Pinpoint the cell where the given text exists, returning its [X, Y] midpoint coordinate. 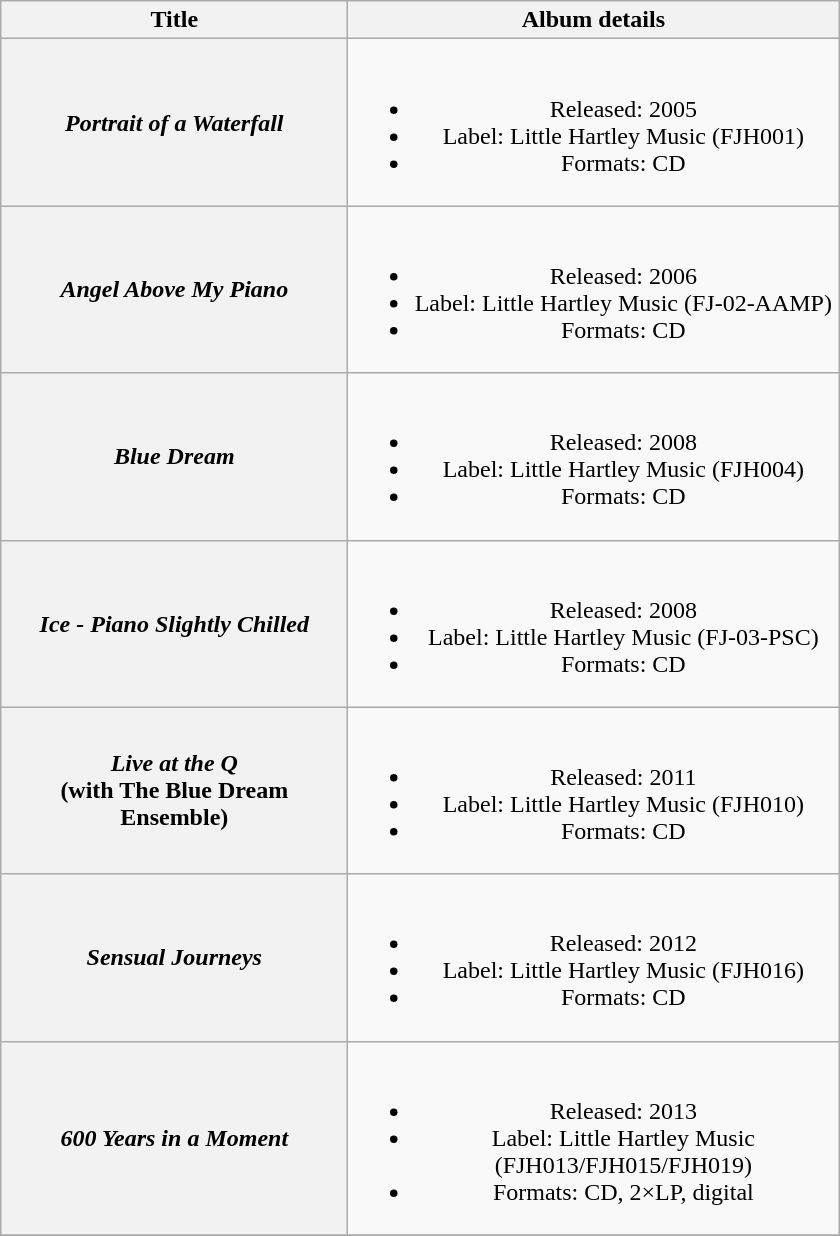
Released: 2013Label: Little Hartley Music (FJH013/FJH015/FJH019)Formats: CD, 2×LP, digital [594, 1138]
Released: 2006Label: Little Hartley Music (FJ-02-AAMP)Formats: CD [594, 290]
Released: 2011Label: Little Hartley Music (FJH010)Formats: CD [594, 790]
Released: 2005Label: Little Hartley Music (FJH001)Formats: CD [594, 122]
Live at the Q (with The Blue Dream Ensemble) [174, 790]
Blue Dream [174, 456]
Ice - Piano Slightly Chilled [174, 624]
Album details [594, 20]
600 Years in a Moment [174, 1138]
Angel Above My Piano [174, 290]
Released: 2008Label: Little Hartley Music (FJ-03-PSC)Formats: CD [594, 624]
Title [174, 20]
Released: 2008Label: Little Hartley Music (FJH004)Formats: CD [594, 456]
Portrait of a Waterfall [174, 122]
Released: 2012Label: Little Hartley Music (FJH016)Formats: CD [594, 958]
Sensual Journeys [174, 958]
